Locate the cell with the specified text and output its [X, Y] center coordinate. 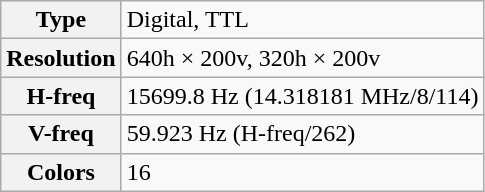
H-freq [61, 96]
Colors [61, 172]
Resolution [61, 58]
Type [61, 20]
V-freq [61, 134]
Digital, TTL [302, 20]
640h × 200v, 320h × 200v [302, 58]
16 [302, 172]
59.923 Hz (H-freq/262) [302, 134]
15699.8 Hz (14.318181 MHz/8/114) [302, 96]
